Pinpoint the cell where the given text exists, returning its [X, Y] midpoint coordinate. 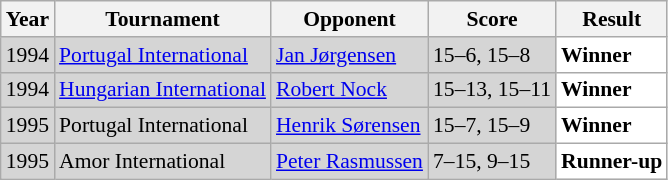
Henrik Sørensen [350, 126]
15–13, 15–11 [492, 90]
Result [612, 19]
Tournament [162, 19]
Year [28, 19]
7–15, 9–15 [492, 162]
Amor International [162, 162]
Robert Nock [350, 90]
Jan Jørgensen [350, 55]
Runner-up [612, 162]
15–7, 15–9 [492, 126]
Score [492, 19]
Peter Rasmussen [350, 162]
15–6, 15–8 [492, 55]
Hungarian International [162, 90]
Opponent [350, 19]
